Provide the (X, Y) coordinate of the cell's center where the given text is located.  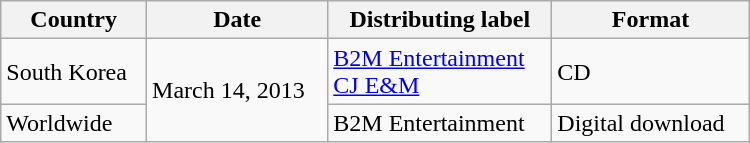
Digital download (650, 123)
March 14, 2013 (238, 90)
Worldwide (74, 123)
B2M Entertainment CJ E&M (440, 72)
Format (650, 20)
Distributing label (440, 20)
Date (238, 20)
B2M Entertainment (440, 123)
South Korea (74, 72)
Country (74, 20)
CD (650, 72)
